Extract the (x, y) coordinate from the center of the cell holding the provided text.  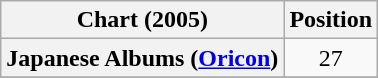
Chart (2005) (142, 20)
27 (331, 58)
Position (331, 20)
Japanese Albums (Oricon) (142, 58)
